Detect which cell encompasses the target text, then output its (x, y) center coordinate. 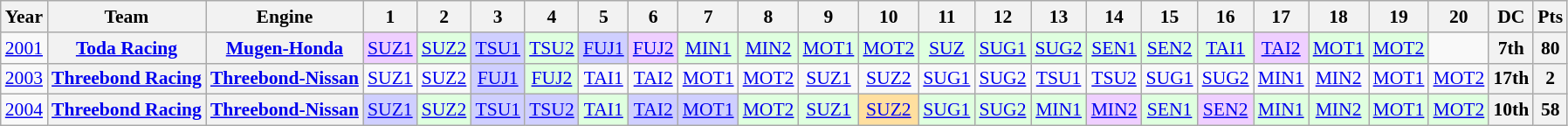
7th (1510, 48)
15 (1170, 17)
SUZ (946, 48)
10 (889, 17)
12 (1002, 17)
13 (1058, 17)
11 (946, 17)
5 (604, 17)
20 (1458, 17)
17 (1282, 17)
10th (1510, 110)
14 (1114, 17)
16 (1226, 17)
19 (1399, 17)
Mugen-Honda (285, 48)
2004 (24, 110)
17th (1510, 79)
80 (1551, 48)
3 (498, 17)
Engine (285, 17)
9 (828, 17)
4 (552, 17)
Year (24, 17)
2003 (24, 79)
58 (1551, 110)
2001 (24, 48)
6 (653, 17)
Toda Racing (127, 48)
DC (1510, 17)
7 (709, 17)
Pts (1551, 17)
Team (127, 17)
8 (768, 17)
1 (390, 17)
18 (1339, 17)
